Return the (x, y) coordinate for the center point of the cell that contains the specified text.  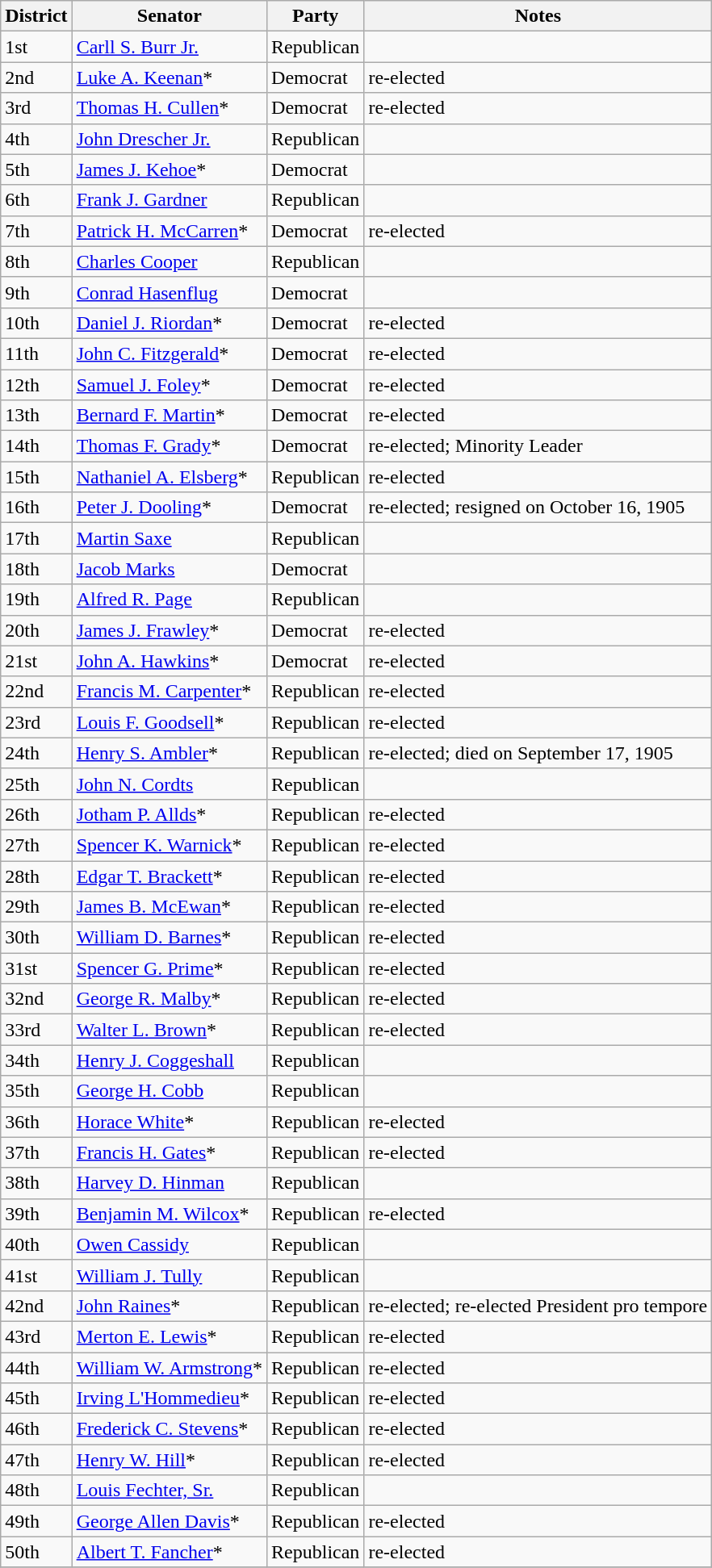
Horace White* (170, 1122)
Daniel J. Riordan* (170, 323)
George R. Malby* (170, 999)
Party (316, 16)
Henry J. Coggeshall (170, 1060)
Louis Fechter, Sr. (170, 1491)
28th (36, 876)
Samuel J. Foley* (170, 385)
7th (36, 231)
15th (36, 477)
30th (36, 938)
Irving L'Hommedieu* (170, 1399)
Benjamin M. Wilcox* (170, 1214)
8th (36, 261)
18th (36, 569)
Frederick C. Stevens* (170, 1429)
James B. McEwan* (170, 907)
William W. Armstrong* (170, 1368)
James J. Kehoe* (170, 169)
22nd (36, 692)
re-elected; re-elected President pro tempore (538, 1306)
Walter L. Brown* (170, 1030)
23rd (36, 722)
Edgar T. Brackett* (170, 876)
Bernard F. Martin* (170, 416)
31st (36, 968)
Jotham P. Allds* (170, 814)
James J. Frawley* (170, 630)
13th (36, 416)
21st (36, 661)
11th (36, 353)
William D. Barnes* (170, 938)
Francis M. Carpenter* (170, 692)
Merton E. Lewis* (170, 1336)
Luke A. Keenan* (170, 77)
John A. Hawkins* (170, 661)
49th (36, 1521)
36th (36, 1122)
16th (36, 508)
George H. Cobb (170, 1091)
3rd (36, 108)
25th (36, 784)
Louis F. Goodsell* (170, 722)
John Drescher Jr. (170, 139)
6th (36, 200)
John Raines* (170, 1306)
47th (36, 1460)
5th (36, 169)
Albert T. Fancher* (170, 1552)
50th (36, 1552)
Frank J. Gardner (170, 200)
William J. Tully (170, 1275)
2nd (36, 77)
4th (36, 139)
Senator (170, 16)
24th (36, 753)
Carll S. Burr Jr. (170, 47)
26th (36, 814)
Thomas F. Grady* (170, 446)
George Allen Davis* (170, 1521)
45th (36, 1399)
Spencer K. Warnick* (170, 845)
Jacob Marks (170, 569)
Harvey D. Hinman (170, 1183)
Owen Cassidy (170, 1244)
re-elected; Minority Leader (538, 446)
44th (36, 1368)
20th (36, 630)
37th (36, 1152)
35th (36, 1091)
Charles Cooper (170, 261)
48th (36, 1491)
19th (36, 600)
Henry S. Ambler* (170, 753)
Alfred R. Page (170, 600)
32nd (36, 999)
46th (36, 1429)
Patrick H. McCarren* (170, 231)
39th (36, 1214)
40th (36, 1244)
Spencer G. Prime* (170, 968)
43rd (36, 1336)
33rd (36, 1030)
9th (36, 292)
Henry W. Hill* (170, 1460)
38th (36, 1183)
re-elected; died on September 17, 1905 (538, 753)
1st (36, 47)
27th (36, 845)
Conrad Hasenflug (170, 292)
Francis H. Gates* (170, 1152)
Nathaniel A. Elsberg* (170, 477)
12th (36, 385)
re-elected; resigned on October 16, 1905 (538, 508)
17th (36, 538)
John N. Cordts (170, 784)
Peter J. Dooling* (170, 508)
10th (36, 323)
34th (36, 1060)
Notes (538, 16)
42nd (36, 1306)
29th (36, 907)
District (36, 16)
14th (36, 446)
John C. Fitzgerald* (170, 353)
Martin Saxe (170, 538)
Thomas H. Cullen* (170, 108)
41st (36, 1275)
